For the text-containing cell, return its midpoint in [x, y] coordinate format. 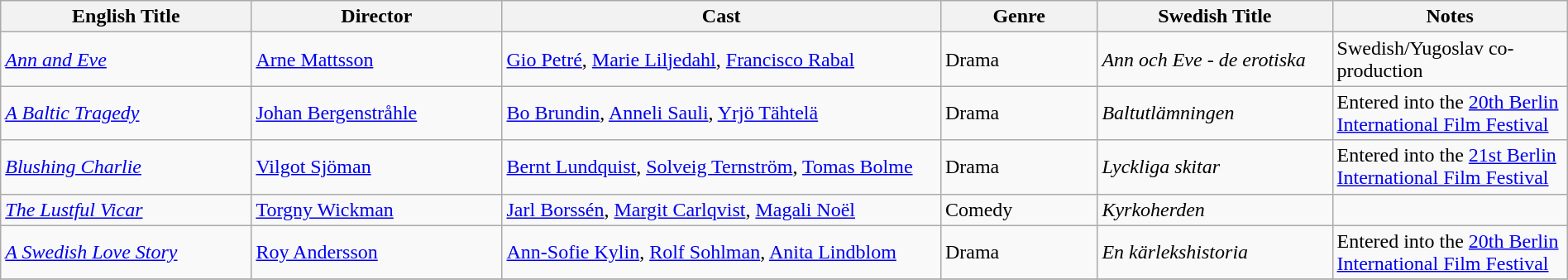
Johan Bergenstråhle [377, 113]
Kyrkoherden [1215, 210]
Jarl Borssén, Margit Carlqvist, Magali Noël [721, 210]
Cast [721, 17]
Director [377, 17]
Torgny Wickman [377, 210]
Entered into the 21st Berlin International Film Festival [1450, 167]
Arne Mattsson [377, 60]
Comedy [1019, 210]
The Lustful Vicar [126, 210]
Blushing Charlie [126, 167]
Vilgot Sjöman [377, 167]
Bernt Lundquist, Solveig Ternström, Tomas Bolme [721, 167]
Notes [1450, 17]
Ann och Eve - de erotiska [1215, 60]
English Title [126, 17]
Ann-Sofie Kylin, Rolf Sohlman, Anita Lindblom [721, 252]
En kärlekshistoria [1215, 252]
Genre [1019, 17]
Bo Brundin, Anneli Sauli, Yrjö Tähtelä [721, 113]
Gio Petré, Marie Liljedahl, Francisco Rabal [721, 60]
Roy Andersson [377, 252]
Swedish Title [1215, 17]
Baltutlämningen [1215, 113]
A Swedish Love Story [126, 252]
Swedish/Yugoslav co-production [1450, 60]
Lyckliga skitar [1215, 167]
Ann and Eve [126, 60]
A Baltic Tragedy [126, 113]
